Find where the given text appears and provide that cell's center as [x, y] coordinate. 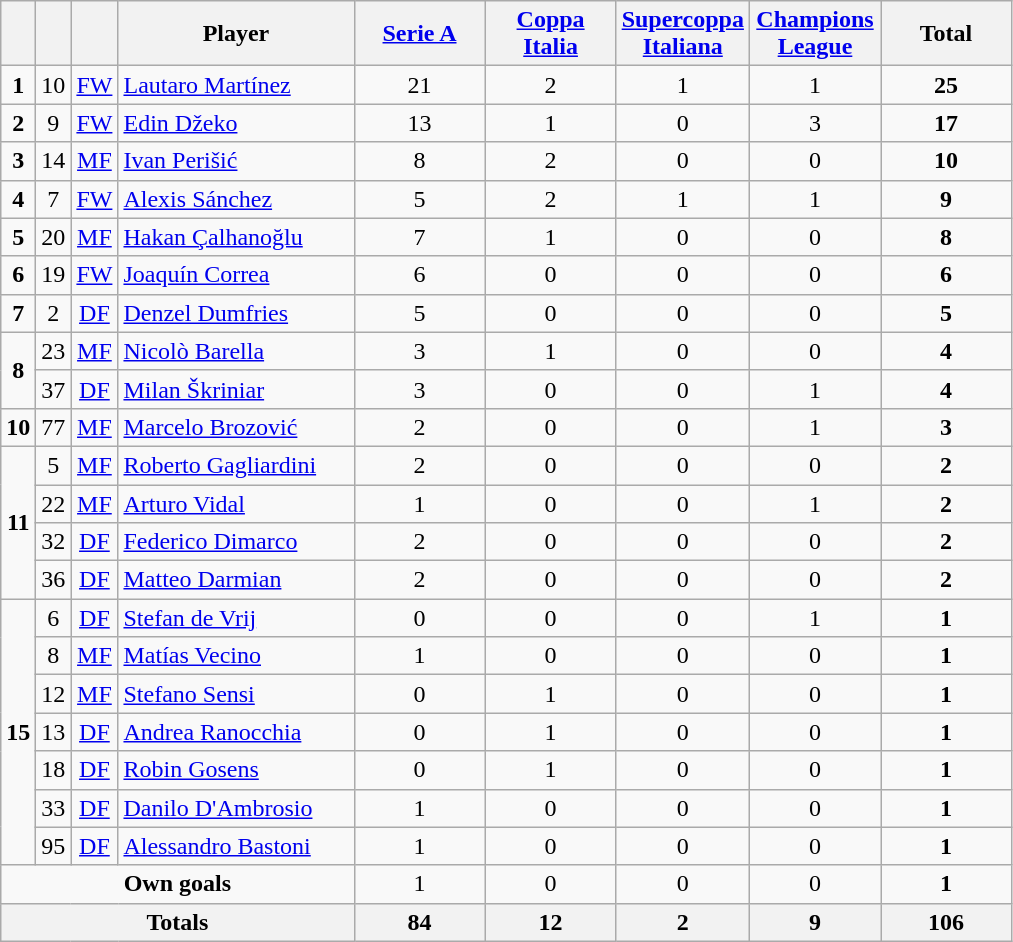
14 [54, 161]
Serie A [420, 34]
Ivan Perišić [236, 161]
18 [54, 770]
36 [54, 580]
32 [54, 542]
Federico Dimarco [236, 542]
Alexis Sánchez [236, 199]
21 [420, 85]
Danilo D'Ambrosio [236, 808]
Lautaro Martínez [236, 85]
Stefan de Vrij [236, 618]
22 [54, 503]
Roberto Gagliardini [236, 465]
25 [946, 85]
Own goals [178, 884]
Total [946, 34]
Matías Vecino [236, 656]
20 [54, 237]
Arturo Vidal [236, 503]
Supercoppa Italiana [682, 34]
Marcelo Brozović [236, 427]
17 [946, 123]
Alessandro Bastoni [236, 846]
Champions League [814, 34]
23 [54, 351]
Player [236, 34]
Nicolò Barella [236, 351]
19 [54, 275]
Coppa Italia [550, 34]
Andrea Ranocchia [236, 732]
95 [54, 846]
77 [54, 427]
Milan Škriniar [236, 389]
Denzel Dumfries [236, 313]
Hakan Çalhanoğlu [236, 237]
Stefano Sensi [236, 694]
37 [54, 389]
Edin Džeko [236, 123]
Robin Gosens [236, 770]
33 [54, 808]
11 [18, 522]
Matteo Darmian [236, 580]
106 [946, 922]
15 [18, 732]
Totals [178, 922]
84 [420, 922]
Joaquín Correa [236, 275]
